Capture the cell that displays the provided text and extract its [x, y] central coordinate. 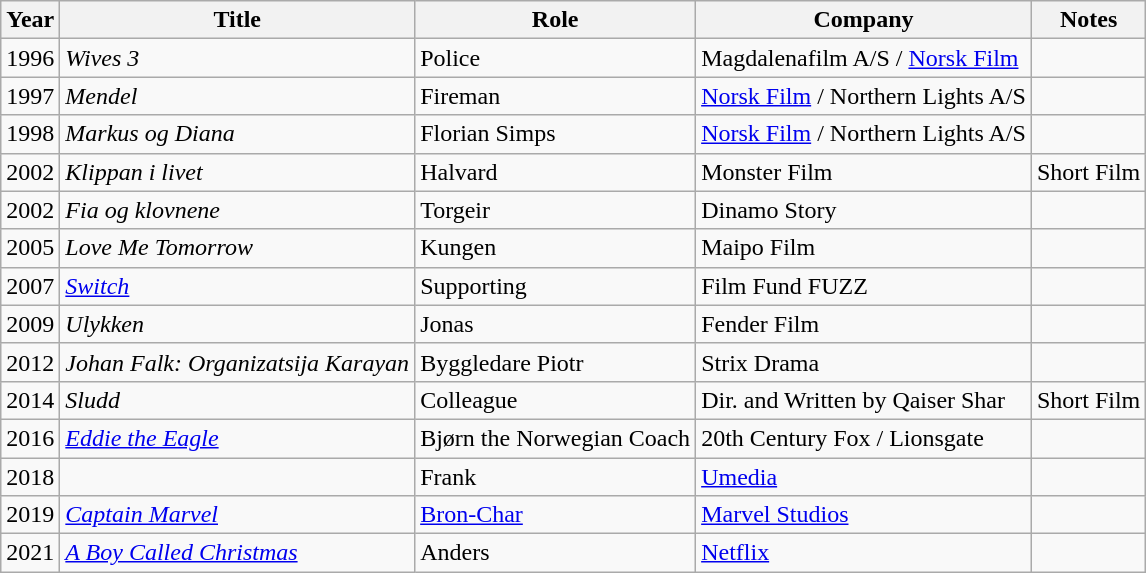
Year [30, 20]
1998 [30, 134]
Bron-Char [556, 515]
Florian Simps [556, 134]
Klippan i livet [238, 172]
Role [556, 20]
Love Me Tomorrow [238, 248]
Byggledare Piotr [556, 362]
Colleague [556, 400]
Anders [556, 553]
Fia og klovnene [238, 210]
Magdalenafilm A/S / Norsk Film [864, 58]
Dinamo Story [864, 210]
20th Century Fox / Lionsgate [864, 438]
2005 [30, 248]
Eddie the Eagle [238, 438]
Bjørn the Norwegian Coach [556, 438]
Ulykken [238, 324]
Johan Falk: Organizatsija Karayan [238, 362]
Wives 3 [238, 58]
2012 [30, 362]
Fender Film [864, 324]
2021 [30, 553]
Umedia [864, 477]
Switch [238, 286]
Mendel [238, 96]
2018 [30, 477]
Frank [556, 477]
Company [864, 20]
Captain Marvel [238, 515]
Marvel Studios [864, 515]
Maipo Film [864, 248]
Title [238, 20]
Kungen [556, 248]
Notes [1088, 20]
2016 [30, 438]
Sludd [238, 400]
Strix Drama [864, 362]
Dir. and Written by Qaiser Shar [864, 400]
Torgeir [556, 210]
2007 [30, 286]
Supporting [556, 286]
Halvard [556, 172]
2019 [30, 515]
1997 [30, 96]
Jonas [556, 324]
1996 [30, 58]
Monster Film [864, 172]
A Boy Called Christmas [238, 553]
Netflix [864, 553]
Film Fund FUZZ [864, 286]
Police [556, 58]
Markus og Diana [238, 134]
2014 [30, 400]
2009 [30, 324]
Fireman [556, 96]
